Provide the (X, Y) coordinate of the cell's center where the given text is located.  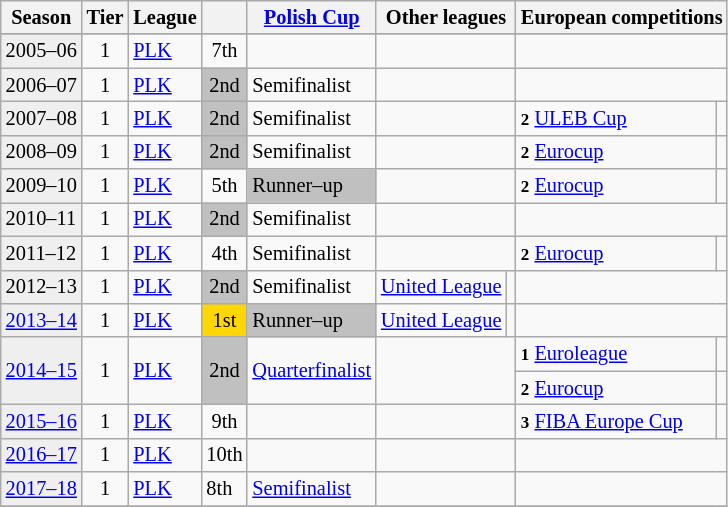
2015–16 (42, 421)
2006–07 (42, 85)
Quarterfinalist (312, 370)
2008–09 (42, 152)
10th (225, 455)
League (164, 17)
2012–13 (42, 287)
2007–08 (42, 118)
2011–12 (42, 253)
8th (225, 489)
2009–10 (42, 186)
2005–06 (42, 51)
1st (225, 320)
7th (225, 51)
Tier (106, 17)
2010–11 (42, 219)
European competitions (622, 17)
Season (42, 17)
5th (225, 186)
4th (225, 253)
3 FIBA Europe Cup (616, 421)
2 ULEB Cup (616, 118)
2017–18 (42, 489)
2014–15 (42, 370)
Other leagues (446, 17)
2013–14 (42, 320)
1 Euroleague (616, 354)
9th (225, 421)
Polish Cup (312, 17)
2016–17 (42, 455)
